Pinpoint the cell where the given text exists, returning its [X, Y] midpoint coordinate. 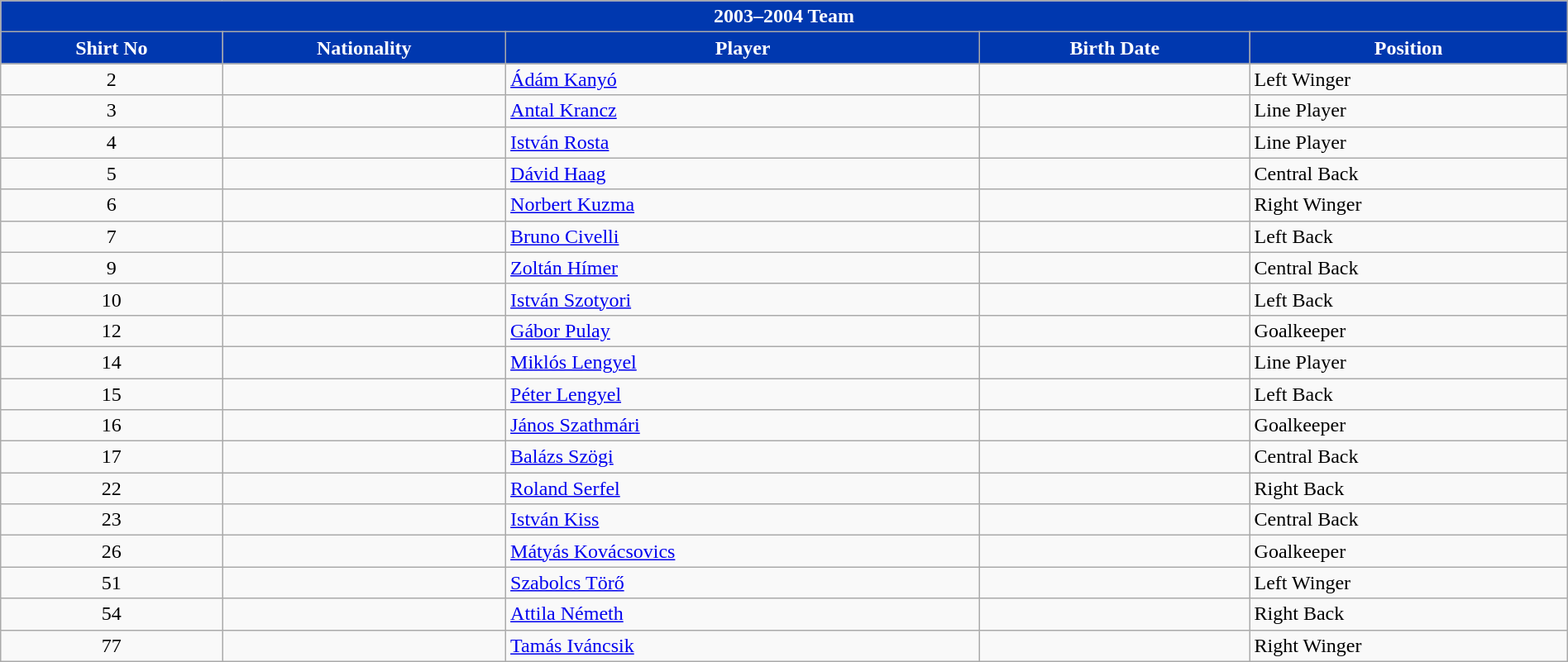
4 [112, 142]
Player [743, 48]
2 [112, 79]
Péter Lengyel [743, 394]
12 [112, 331]
István Szotyori [743, 299]
17 [112, 457]
2003–2004 Team [784, 17]
14 [112, 362]
Zoltán Hímer [743, 268]
3 [112, 111]
23 [112, 520]
Norbert Kuzma [743, 205]
9 [112, 268]
5 [112, 174]
Shirt No [112, 48]
Balázs Szögi [743, 457]
7 [112, 236]
Ádám Kanyó [743, 79]
Position [1408, 48]
István Rosta [743, 142]
Antal Krancz [743, 111]
54 [112, 614]
Miklós Lengyel [743, 362]
Dávid Haag [743, 174]
15 [112, 394]
Nationality [364, 48]
6 [112, 205]
Szabolcs Törő [743, 583]
Bruno Civelli [743, 236]
Tamás Iváncsik [743, 645]
Roland Serfel [743, 488]
István Kiss [743, 520]
Gábor Pulay [743, 331]
22 [112, 488]
Birth Date [1115, 48]
26 [112, 551]
Mátyás Kovácsovics [743, 551]
10 [112, 299]
16 [112, 426]
Attila Németh [743, 614]
János Szathmári [743, 426]
77 [112, 645]
51 [112, 583]
